Capture the cell that displays the provided text and extract its (x, y) central coordinate. 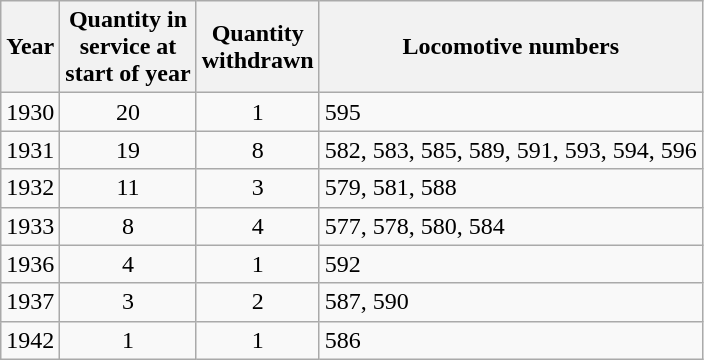
592 (510, 264)
1942 (30, 340)
579, 581, 588 (510, 188)
20 (128, 112)
587, 590 (510, 302)
1937 (30, 302)
586 (510, 340)
577, 578, 580, 584 (510, 226)
Locomotive numbers (510, 47)
582, 583, 585, 589, 591, 593, 594, 596 (510, 150)
1931 (30, 150)
Quantitywithdrawn (258, 47)
Year (30, 47)
1936 (30, 264)
1932 (30, 188)
Quantity inservice atstart of year (128, 47)
595 (510, 112)
11 (128, 188)
1933 (30, 226)
19 (128, 150)
2 (258, 302)
1930 (30, 112)
